Return the [x, y] coordinate for the center point of the cell that contains the specified text.  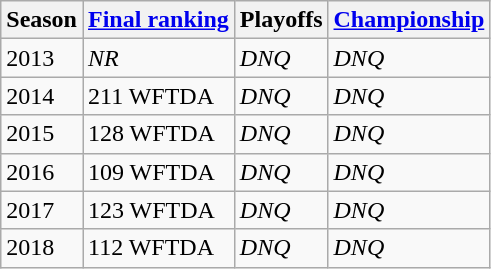
2016 [42, 172]
Championship [409, 20]
109 WFTDA [158, 172]
2017 [42, 210]
2015 [42, 134]
2013 [42, 58]
128 WFTDA [158, 134]
Season [42, 20]
123 WFTDA [158, 210]
112 WFTDA [158, 248]
211 WFTDA [158, 96]
2014 [42, 96]
Final ranking [158, 20]
NR [158, 58]
Playoffs [281, 20]
2018 [42, 248]
